Search for the cell housing the specified text and yield its (x, y) center coordinate. 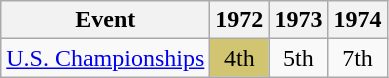
U.S. Championships (106, 58)
4th (240, 58)
5th (298, 58)
1974 (358, 20)
7th (358, 58)
1973 (298, 20)
Event (106, 20)
1972 (240, 20)
